Find where the given text appears and provide that cell's center as (X, Y) coordinate. 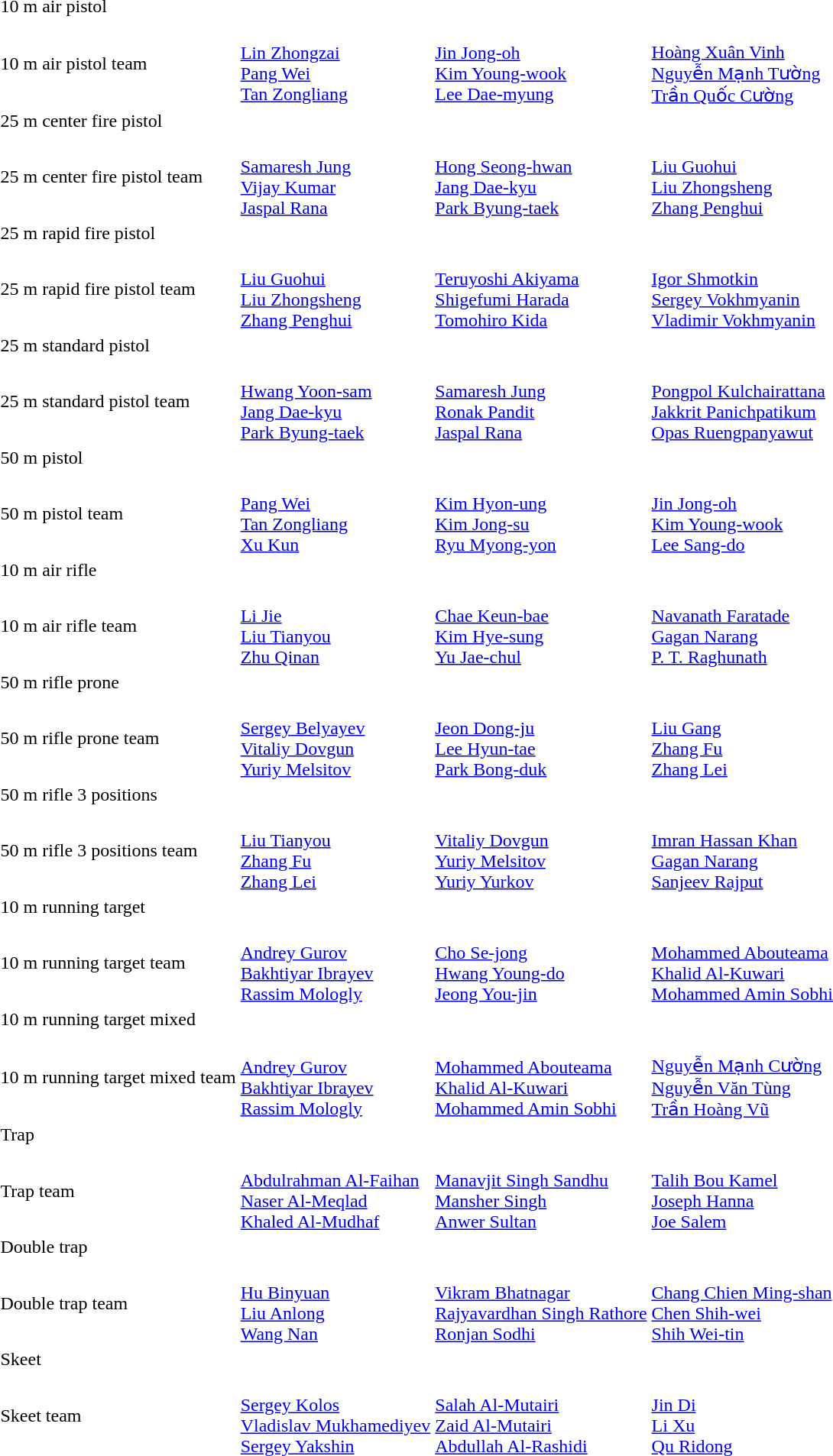
Abdulrahman Al-FaihanNaser Al-MeqladKhaled Al-Mudhaf (335, 1192)
Liu TianyouZhang FuZhang Lei (335, 851)
Mohammed AbouteamaKhalid Al-KuwariMohammed Amin Sobhi (541, 1077)
Kim Hyon-ungKim Jong-suRyu Myong-yon (541, 513)
Hwang Yoon-samJang Dae-kyuPark Byung-taek (335, 402)
Liu GuohuiLiu ZhongshengZhang Penghui (335, 289)
Jin Jong-ohKim Young-wookLee Dae-myung (541, 63)
Sergey BelyayevVitaliy DovgunYuriy Melsitov (335, 738)
Chae Keun-baeKim Hye-sungYu Jae-chul (541, 626)
Jeon Dong-juLee Hyun-taePark Bong-duk (541, 738)
Li JieLiu TianyouZhu Qinan (335, 626)
Pang WeiTan ZongliangXu Kun (335, 513)
Vikram BhatnagarRajyavardhan Singh RathoreRonjan Sodhi (541, 1303)
Cho Se-jongHwang Young-doJeong You-jin (541, 963)
Lin ZhongzaiPang WeiTan Zongliang (335, 63)
Hu BinyuanLiu AnlongWang Nan (335, 1303)
Samaresh JungRonak PanditJaspal Rana (541, 402)
Samaresh JungVijay KumarJaspal Rana (335, 177)
Vitaliy DovgunYuriy MelsitovYuriy Yurkov (541, 851)
Manavjit Singh SandhuMansher SinghAnwer Sultan (541, 1192)
Teruyoshi AkiyamaShigefumi HaradaTomohiro Kida (541, 289)
Hong Seong-hwanJang Dae-kyuPark Byung-taek (541, 177)
